Capture the cell that displays the provided text and extract its (x, y) central coordinate. 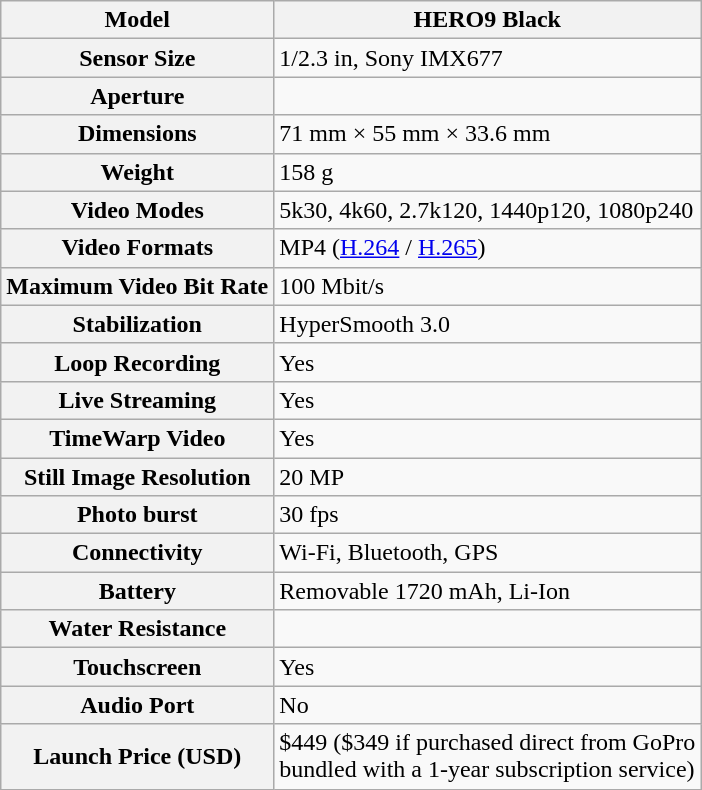
1/2.3 in, Sony IMX677 (488, 58)
Wi-Fi, Bluetooth, GPS (488, 553)
$449 ($349 if purchased direct from GoProbundled with a 1-year subscription service) (488, 756)
Dimensions (138, 134)
MP4 (H.264 / H.265) (488, 248)
Removable 1720 mAh, Li-Ion (488, 591)
Water Resistance (138, 629)
30 fps (488, 515)
Loop Recording (138, 362)
TimeWarp Video (138, 438)
Connectivity (138, 553)
Video Modes (138, 210)
Stabilization (138, 324)
Touchscreen (138, 667)
Video Formats (138, 248)
Sensor Size (138, 58)
Live Streaming (138, 400)
71 mm × 55 mm × 33.6 mm (488, 134)
20 MP (488, 477)
Photo burst (138, 515)
Battery (138, 591)
HERO9 Black (488, 20)
Model (138, 20)
Aperture (138, 96)
100 Mbit/s (488, 286)
Maximum Video Bit Rate (138, 286)
Weight (138, 172)
HyperSmooth 3.0 (488, 324)
158 g (488, 172)
Audio Port (138, 705)
5k30, 4k60, 2.7k120, 1440p120, 1080p240 (488, 210)
No (488, 705)
Still Image Resolution (138, 477)
Launch Price (USD) (138, 756)
